Return the (X, Y) coordinate for the center point of the cell that contains the specified text.  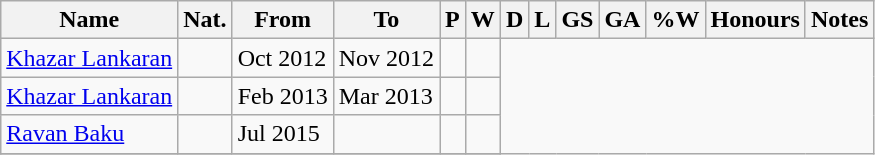
Nov 2012 (386, 58)
Nat. (205, 20)
Honours (755, 20)
%W (676, 20)
Oct 2012 (282, 58)
D (514, 20)
Ravan Baku (90, 134)
From (282, 20)
Feb 2013 (282, 96)
GA (622, 20)
To (386, 20)
Name (90, 20)
P (453, 20)
Jul 2015 (282, 134)
L (542, 20)
W (482, 20)
Mar 2013 (386, 96)
Notes (839, 20)
GS (578, 20)
